Search for the cell housing the specified text and yield its (x, y) center coordinate. 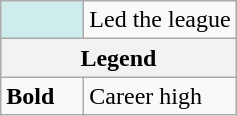
Career high (160, 96)
Legend (118, 58)
Led the league (160, 20)
Bold (42, 96)
